Identify which cell holds the provided text, then report its [x, y] central coordinate. 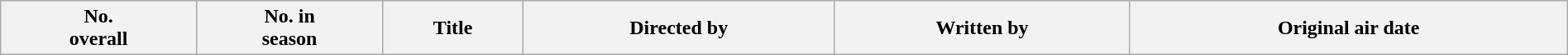
No. inseason [289, 28]
Directed by [678, 28]
No.overall [99, 28]
Original air date [1348, 28]
Written by [982, 28]
Title [453, 28]
